Capture the cell that displays the provided text and extract its [x, y] central coordinate. 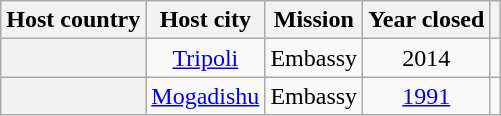
Year closed [426, 20]
Mission [314, 20]
Host country [74, 20]
Tripoli [206, 58]
Mogadishu [206, 96]
2014 [426, 58]
Host city [206, 20]
1991 [426, 96]
